Output the [X, Y] coordinate of the center of the cell containing the given text.  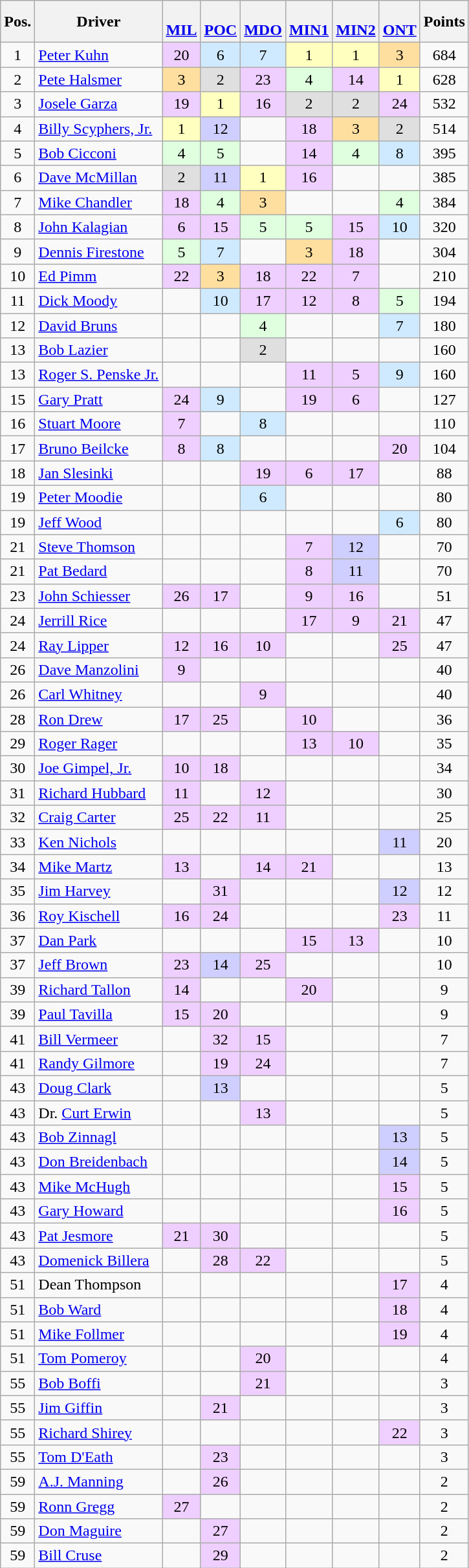
Bill Cruse [98, 1556]
Randy Gilmore [98, 1063]
127 [444, 399]
320 [444, 227]
Ray Lipper [98, 645]
385 [444, 178]
532 [444, 104]
Pete Halsmer [98, 79]
Tom Pomeroy [98, 1359]
Craig Carter [98, 818]
Dr. Curt Erwin [98, 1112]
Don Breidenbach [98, 1162]
Ronn Gregg [98, 1507]
Dan Park [98, 940]
104 [444, 449]
Dennis Firestone [98, 251]
Dick Moody [98, 301]
Gary Howard [98, 1211]
POC [221, 22]
Dean Thompson [98, 1285]
Jeff Wood [98, 522]
John Kalagian [98, 227]
210 [444, 276]
ONT [400, 22]
Doug Clark [98, 1088]
Bob Ward [98, 1309]
194 [444, 301]
Pat Bedard [98, 571]
395 [444, 153]
628 [444, 79]
Bob Zinnagl [98, 1138]
Steve Thomson [98, 547]
Ken Nichols [98, 842]
Bob Cicconi [98, 153]
Jim Giffin [98, 1408]
Bob Lazier [98, 350]
Paul Tavilla [98, 1014]
Bob Boffi [98, 1383]
88 [444, 473]
Peter Moodie [98, 498]
MIL [181, 22]
A.J. Manning [98, 1481]
Jeff Brown [98, 965]
110 [444, 424]
Jerrill Rice [98, 620]
Roy Kischell [98, 916]
Ron Drew [98, 719]
Roger Rager [98, 744]
David Bruns [98, 325]
Tom D'Eath [98, 1457]
Bill Vermeer [98, 1039]
MIN2 [356, 22]
Don Maguire [98, 1531]
Ed Pimm [98, 276]
Pat Jesmore [98, 1236]
Peter Kuhn [98, 55]
Richard Hubbard [98, 793]
Mike McHugh [98, 1187]
514 [444, 129]
Josele Garza [98, 104]
384 [444, 202]
180 [444, 325]
Jim Harvey [98, 891]
Pos. [18, 22]
Roger S. Penske Jr. [98, 375]
Dave Manzolini [98, 670]
Domenick Billera [98, 1260]
MIN1 [309, 22]
Billy Scyphers, Jr. [98, 129]
Stuart Moore [98, 424]
Richard Shirey [98, 1432]
Bruno Beilcke [98, 449]
Joe Gimpel, Jr. [98, 768]
Points [444, 22]
Dave McMillan [98, 178]
33 [18, 842]
Jan Slesinki [98, 473]
Driver [98, 22]
Richard Tallon [98, 990]
Mike Martz [98, 867]
Mike Follmer [98, 1334]
Mike Chandler [98, 202]
Carl Whitney [98, 694]
684 [444, 55]
MDO [263, 22]
John Schiesser [98, 596]
304 [444, 251]
Gary Pratt [98, 399]
